Extract the [x, y] coordinate from the center of the cell holding the provided text.  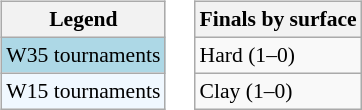
Legend [83, 20]
Finals by surface [278, 20]
W35 tournaments [83, 55]
W15 tournaments [83, 91]
Hard (1–0) [278, 55]
Clay (1–0) [278, 91]
